Return the [x, y] coordinate for the center point of the cell that contains the specified text.  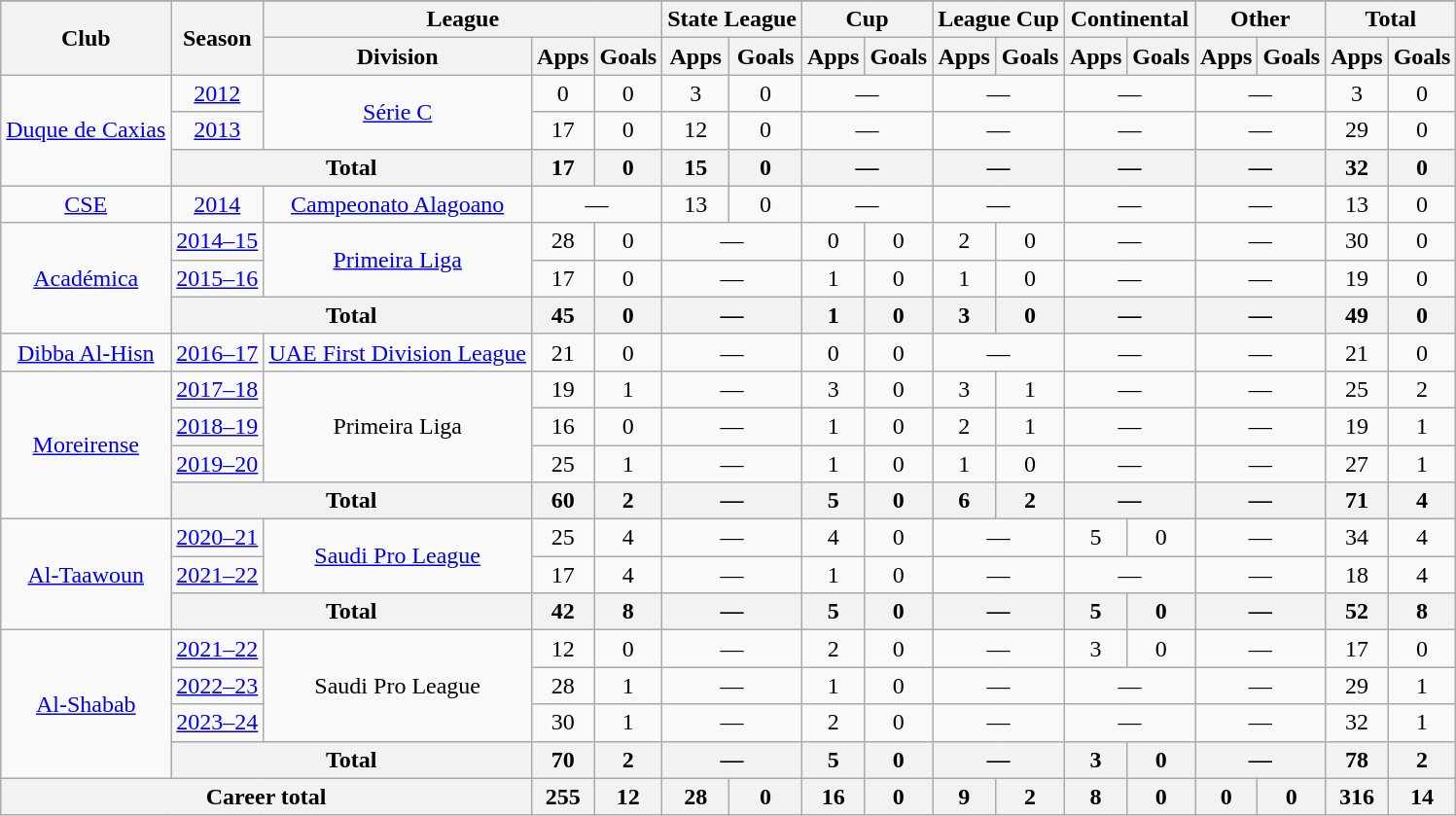
2020–21 [218, 538]
2016–17 [218, 352]
18 [1357, 575]
60 [563, 501]
CSE [86, 204]
Campeonato Alagoano [398, 204]
27 [1357, 464]
2014 [218, 204]
14 [1422, 797]
2023–24 [218, 723]
34 [1357, 538]
Série C [398, 112]
Club [86, 38]
6 [965, 501]
2022–23 [218, 686]
Career total [266, 797]
Moreirense [86, 444]
Cup [867, 19]
316 [1357, 797]
15 [696, 167]
2018–19 [218, 426]
UAE First Division League [398, 352]
2015–16 [218, 278]
Duque de Caxias [86, 130]
Al-Taawoun [86, 575]
42 [563, 612]
Other [1261, 19]
9 [965, 797]
Al-Shabab [86, 704]
Division [398, 56]
45 [563, 315]
2014–15 [218, 241]
78 [1357, 760]
2019–20 [218, 464]
49 [1357, 315]
Continental [1129, 19]
71 [1357, 501]
Académica [86, 278]
52 [1357, 612]
State League [732, 19]
Season [218, 38]
70 [563, 760]
Dibba Al-Hisn [86, 352]
2013 [218, 130]
League Cup [999, 19]
2012 [218, 93]
2017–18 [218, 389]
255 [563, 797]
League [463, 19]
